From the cell containing the given text, extract its center point as (x, y) coordinate. 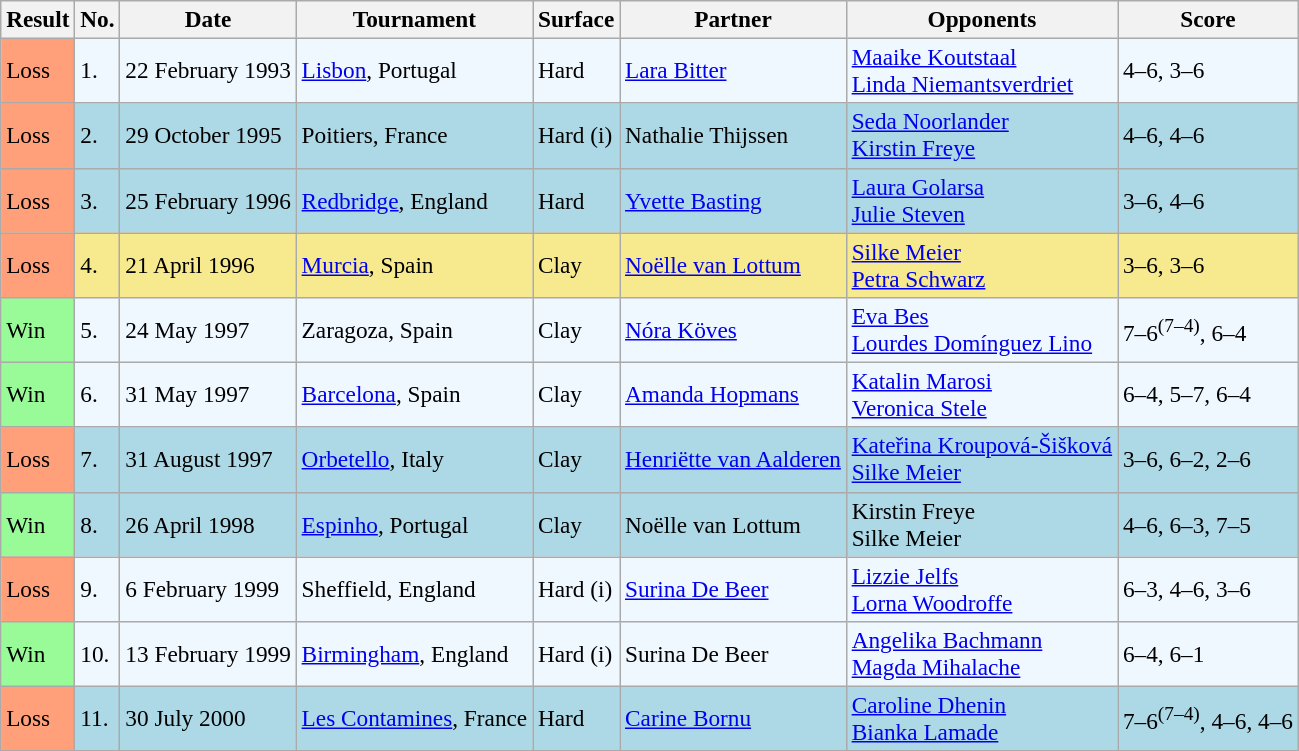
3–6, 4–6 (1208, 200)
Laura Golarsa Julie Steven (982, 200)
Maaike Koutstaal Linda Niemantsverdriet (982, 70)
Murcia, Spain (414, 264)
1. (98, 70)
4–6, 4–6 (1208, 136)
21 April 1996 (208, 264)
Les Contamines, France (414, 718)
Birmingham, England (414, 654)
Carine Bornu (734, 718)
No. (98, 19)
31 August 1997 (208, 460)
8. (98, 524)
Espinho, Portugal (414, 524)
Redbridge, England (414, 200)
Yvette Basting (734, 200)
11. (98, 718)
Poitiers, France (414, 136)
Kateřina Kroupová-Šišková Silke Meier (982, 460)
10. (98, 654)
Nóra Köves (734, 330)
Lara Bitter (734, 70)
Tournament (414, 19)
4. (98, 264)
Angelika Bachmann Magda Mihalache (982, 654)
Caroline Dhenin Bianka Lamade (982, 718)
Silke Meier Petra Schwarz (982, 264)
Opponents (982, 19)
31 May 1997 (208, 394)
25 February 1996 (208, 200)
3–6, 6–2, 2–6 (1208, 460)
4–6, 3–6 (1208, 70)
Lizzie Jelfs Lorna Woodroffe (982, 588)
3. (98, 200)
Surface (576, 19)
Sheffield, England (414, 588)
Barcelona, Spain (414, 394)
Zaragoza, Spain (414, 330)
6. (98, 394)
Lisbon, Portugal (414, 70)
Amanda Hopmans (734, 394)
5. (98, 330)
22 February 1993 (208, 70)
Katalin Marosi Veronica Stele (982, 394)
Kirstin Freye Silke Meier (982, 524)
Orbetello, Italy (414, 460)
6–4, 5–7, 6–4 (1208, 394)
Date (208, 19)
6 February 1999 (208, 588)
3–6, 3–6 (1208, 264)
Eva Bes Lourdes Domínguez Lino (982, 330)
Nathalie Thijssen (734, 136)
7. (98, 460)
Result (38, 19)
26 April 1998 (208, 524)
Partner (734, 19)
7–6(7–4), 6–4 (1208, 330)
4–6, 6–3, 7–5 (1208, 524)
Seda Noorlander Kirstin Freye (982, 136)
7–6(7–4), 4–6, 4–6 (1208, 718)
Henriëtte van Aalderen (734, 460)
24 May 1997 (208, 330)
6–3, 4–6, 3–6 (1208, 588)
9. (98, 588)
29 October 1995 (208, 136)
2. (98, 136)
30 July 2000 (208, 718)
Score (1208, 19)
6–4, 6–1 (1208, 654)
13 February 1999 (208, 654)
